Scan for the cell matching the given text and deliver its (X, Y) coordinate at center. 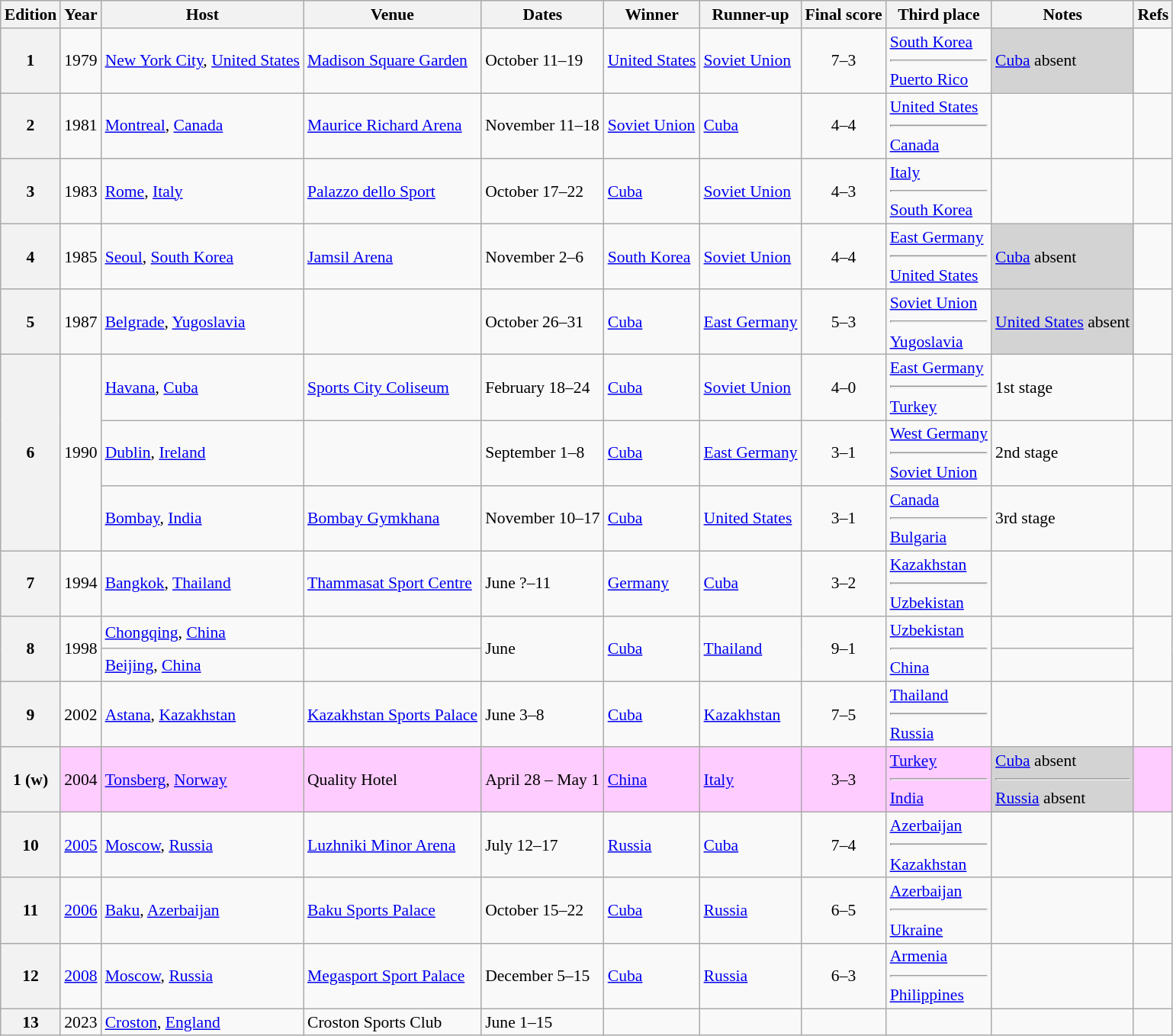
October 15–22 (543, 911)
7–3 (844, 61)
Italy South Korea (939, 191)
2006 (81, 911)
November 2–6 (543, 257)
8 (31, 649)
Croston, England (203, 1022)
Edition (31, 14)
Seoul, South Korea (203, 257)
Belgrade, Yugoslavia (203, 323)
Luzhniki Minor Arena (392, 845)
5 (31, 323)
1998 (81, 649)
Beijing, China (203, 665)
Soviet Union Yugoslavia (939, 323)
Baku, Azerbaijan (203, 911)
June 3–8 (543, 715)
7 (31, 584)
11 (31, 911)
2004 (81, 780)
6–5 (844, 911)
1983 (81, 191)
Bombay, India (203, 519)
9 (31, 715)
1987 (81, 323)
Italy (750, 780)
Azerbaijan Kazakhstan (939, 845)
Kazakhstan Uzbekistan (939, 584)
3 (31, 191)
Turkey India (939, 780)
June (543, 649)
Havana, Cuba (203, 388)
3rd stage (1062, 519)
Croston Sports Club (392, 1022)
1979 (81, 61)
United States absent (1062, 323)
5–3 (844, 323)
2008 (81, 976)
4 (31, 257)
Final score (844, 14)
7–5 (844, 715)
2023 (81, 1022)
October 17–22 (543, 191)
1 (31, 61)
2002 (81, 715)
2 (31, 126)
June 1–15 (543, 1022)
12 (31, 976)
Refs (1153, 14)
Canada Bulgaria (939, 519)
1 (w) (31, 780)
4–0 (844, 388)
China (652, 780)
6 (31, 453)
October 26–31 (543, 323)
2005 (81, 845)
Rome, Italy (203, 191)
1981 (81, 126)
Notes (1062, 14)
Venue (392, 14)
1990 (81, 453)
Bangkok, Thailand (203, 584)
1st stage (1062, 388)
Thailand (750, 649)
Germany (652, 584)
New York City, United States (203, 61)
7–4 (844, 845)
Winner (652, 14)
December 5–15 (543, 976)
Azerbaijan Ukraine (939, 911)
November 11–18 (543, 126)
September 1–8 (543, 453)
Madison Square Garden (392, 61)
Dublin, Ireland (203, 453)
Bombay Gymkhana (392, 519)
South Korea Puerto Rico (939, 61)
Year (81, 14)
June ?–11 (543, 584)
South Korea (652, 257)
February 18–24 (543, 388)
April 28 – May 1 (543, 780)
1985 (81, 257)
Kazakhstan (750, 715)
10 (31, 845)
Quality Hotel (392, 780)
Montreal, Canada (203, 126)
July 12–17 (543, 845)
Thailand Russia (939, 715)
2nd stage (1062, 453)
Jamsil Arena (392, 257)
6–3 (844, 976)
1994 (81, 584)
Uzbekistan China (939, 649)
United States Canada (939, 126)
Armenia Philippines (939, 976)
Tonsberg, Norway (203, 780)
Host (203, 14)
Sports City Coliseum (392, 388)
Thammasat Sport Centre (392, 584)
9–1 (844, 649)
3–3 (844, 780)
4–3 (844, 191)
Megasport Sport Palace (392, 976)
October 11–19 (543, 61)
East Germany Turkey (939, 388)
Dates (543, 14)
Astana, Kazakhstan (203, 715)
Runner-up (750, 14)
13 (31, 1022)
Maurice Richard Arena (392, 126)
Baku Sports Palace (392, 911)
Third place (939, 14)
Cuba absent Russia absent (1062, 780)
Kazakhstan Sports Palace (392, 715)
Palazzo dello Sport (392, 191)
Chongqing, China (203, 633)
West Germany Soviet Union (939, 453)
East Germany United States (939, 257)
November 10–17 (543, 519)
3–2 (844, 584)
